Detect which cell encompasses the target text, then output its [x, y] center coordinate. 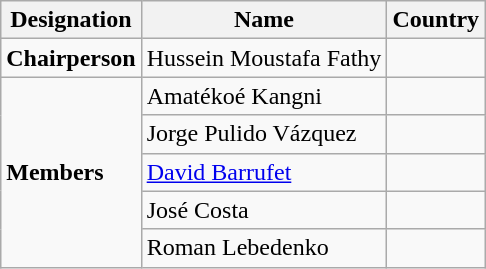
Members [71, 172]
Name [264, 20]
Chairperson [71, 58]
David Barrufet [264, 172]
José Costa [264, 210]
Jorge Pulido Vázquez [264, 134]
Amatékoé Kangni [264, 96]
Designation [71, 20]
Roman Lebedenko [264, 248]
Hussein Moustafa Fathy [264, 58]
Country [436, 20]
